Capture the cell that displays the provided text and extract its (X, Y) central coordinate. 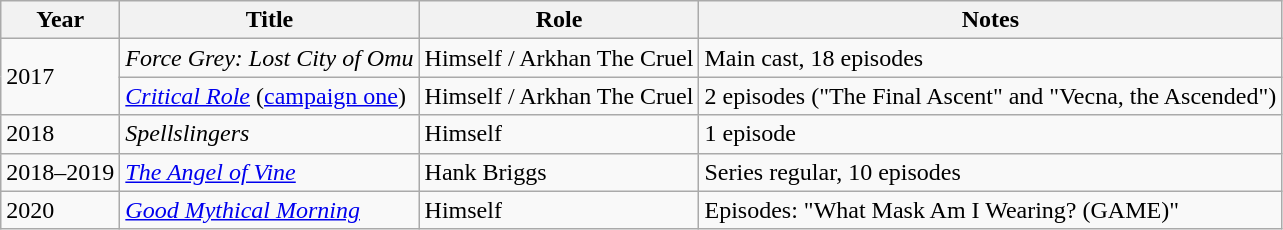
Main cast, 18 episodes (990, 58)
Notes (990, 20)
Spellslingers (270, 134)
The Angel of Vine (270, 172)
Critical Role (campaign one) (270, 96)
2018 (60, 134)
2 episodes ("The Final Ascent" and "Vecna, the Ascended") (990, 96)
Series regular, 10 episodes (990, 172)
Role (559, 20)
Title (270, 20)
Hank Briggs (559, 172)
Episodes: "What Mask Am I Wearing? (GAME)" (990, 210)
2018–2019 (60, 172)
Good Mythical Morning (270, 210)
Year (60, 20)
2017 (60, 77)
1 episode (990, 134)
Force Grey: Lost City of Omu (270, 58)
2020 (60, 210)
